Scan for the cell matching the given text and deliver its [x, y] coordinate at center. 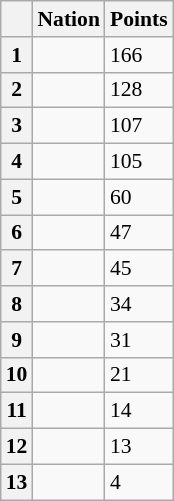
47 [139, 233]
166 [139, 55]
60 [139, 197]
8 [17, 304]
1 [17, 55]
21 [139, 375]
2 [17, 90]
14 [139, 411]
5 [17, 197]
10 [17, 375]
128 [139, 90]
6 [17, 233]
107 [139, 126]
9 [17, 340]
11 [17, 411]
3 [17, 126]
12 [17, 447]
Nation [68, 19]
105 [139, 162]
34 [139, 304]
7 [17, 269]
45 [139, 269]
Points [139, 19]
31 [139, 340]
